Capture the cell that displays the provided text and extract its [X, Y] central coordinate. 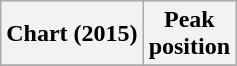
Chart (2015) [72, 34]
Peakposition [189, 34]
